Pinpoint the cell where the given text exists, returning its [X, Y] midpoint coordinate. 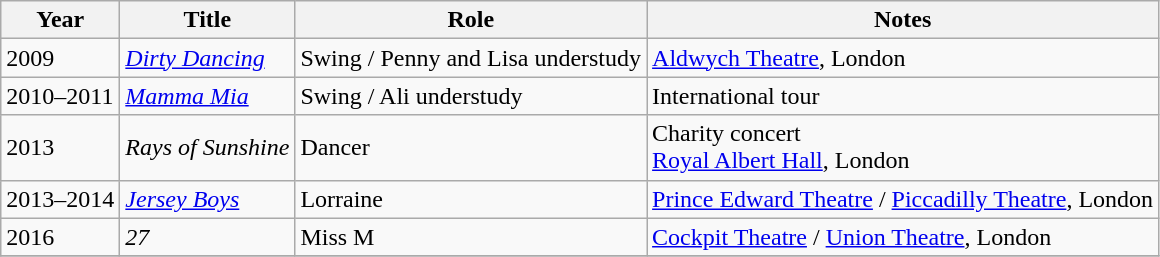
2009 [60, 58]
2016 [60, 237]
Mamma Mia [208, 96]
2013–2014 [60, 199]
Dirty Dancing [208, 58]
Swing / Ali understudy [471, 96]
27 [208, 237]
Title [208, 20]
Miss M [471, 237]
Year [60, 20]
Lorraine [471, 199]
International tour [903, 96]
Swing / Penny and Lisa understudy [471, 58]
Role [471, 20]
Jersey Boys [208, 199]
Aldwych Theatre, London [903, 58]
Cockpit Theatre / Union Theatre, London [903, 237]
Dancer [471, 148]
2010–2011 [60, 96]
Notes [903, 20]
2013 [60, 148]
Prince Edward Theatre / Piccadilly Theatre, London [903, 199]
Rays of Sunshine [208, 148]
Charity concertRoyal Albert Hall, London [903, 148]
